Extract the [x, y] coordinate from the center of the cell holding the provided text.  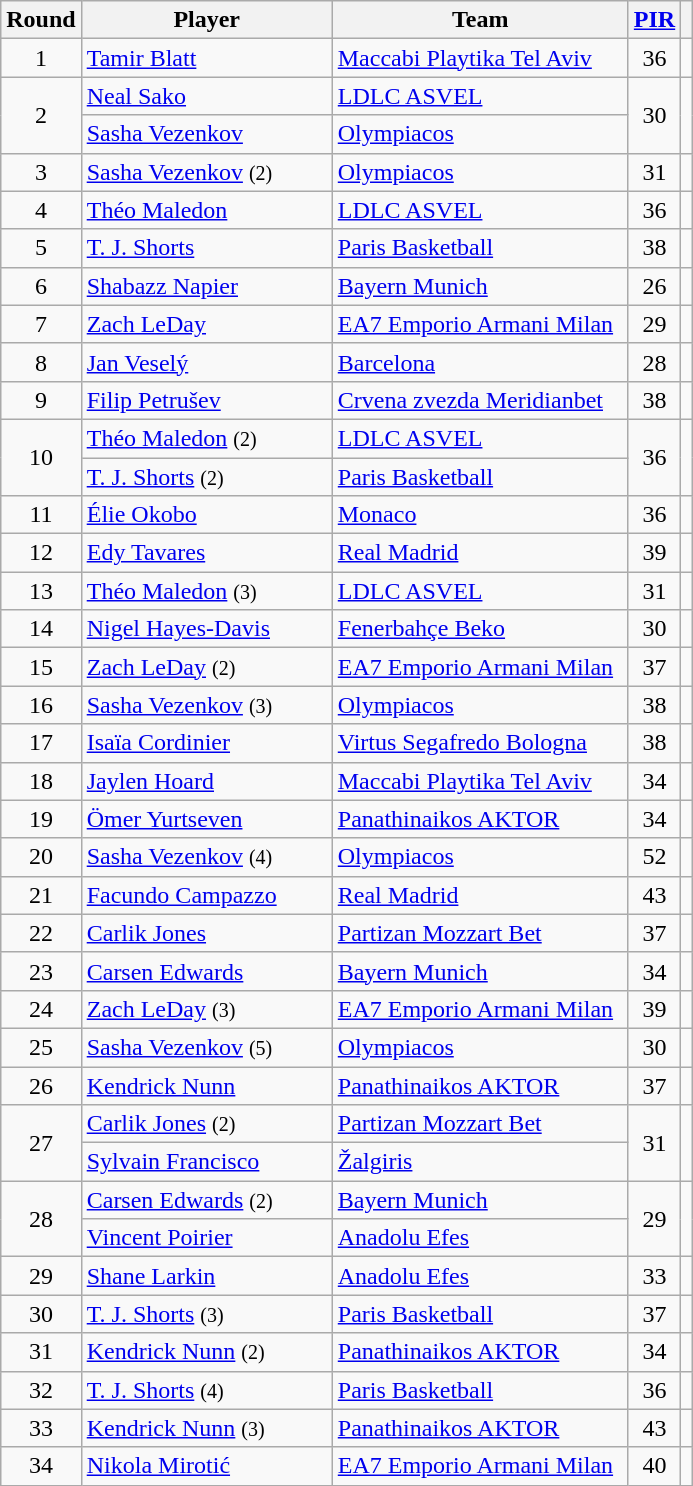
Team [480, 20]
Žalgiris [480, 1162]
Kendrick Nunn [206, 1085]
Tamir Blatt [206, 58]
Isaïa Cordinier [206, 743]
Sasha Vezenkov [206, 134]
20 [41, 857]
Sasha Vezenkov (3) [206, 705]
6 [41, 286]
2 [41, 115]
23 [41, 971]
Sylvain Francisco [206, 1162]
19 [41, 819]
Nigel Hayes-Davis [206, 629]
Sasha Vezenkov (4) [206, 857]
Zach LeDay [206, 324]
Carlik Jones [206, 933]
24 [41, 1009]
17 [41, 743]
4 [41, 210]
T. J. Shorts (3) [206, 1314]
Élie Okobo [206, 515]
T. J. Shorts [206, 248]
Ömer Yurtseven [206, 819]
40 [654, 1466]
22 [41, 933]
Sasha Vezenkov (2) [206, 172]
Kendrick Nunn (2) [206, 1352]
Barcelona [480, 362]
Théo Maledon (2) [206, 438]
Théo Maledon (3) [206, 591]
Théo Maledon [206, 210]
21 [41, 895]
Carlik Jones (2) [206, 1124]
11 [41, 515]
Nikola Mirotić [206, 1466]
T. J. Shorts (2) [206, 477]
25 [41, 1047]
Shane Larkin [206, 1276]
10 [41, 457]
14 [41, 629]
Vincent Poirier [206, 1238]
7 [41, 324]
1 [41, 58]
Shabazz Napier [206, 286]
Sasha Vezenkov (5) [206, 1047]
15 [41, 667]
12 [41, 553]
13 [41, 591]
Facundo Campazzo [206, 895]
52 [654, 857]
Carsen Edwards (2) [206, 1200]
Player [206, 20]
PIR [654, 20]
18 [41, 781]
Round [41, 20]
3 [41, 172]
Fenerbahçe Beko [480, 629]
9 [41, 400]
Virtus Segafredo Bologna [480, 743]
Carsen Edwards [206, 971]
5 [41, 248]
16 [41, 705]
32 [41, 1390]
T. J. Shorts (4) [206, 1390]
Filip Petrušev [206, 400]
Monaco [480, 515]
Jan Veselý [206, 362]
27 [41, 1143]
Crvena zvezda Meridianbet [480, 400]
Jaylen Hoard [206, 781]
8 [41, 362]
Zach LeDay (3) [206, 1009]
Edy Tavares [206, 553]
Kendrick Nunn (3) [206, 1428]
Neal Sako [206, 96]
Zach LeDay (2) [206, 667]
